Find where the given text appears and provide that cell's center as (X, Y) coordinate. 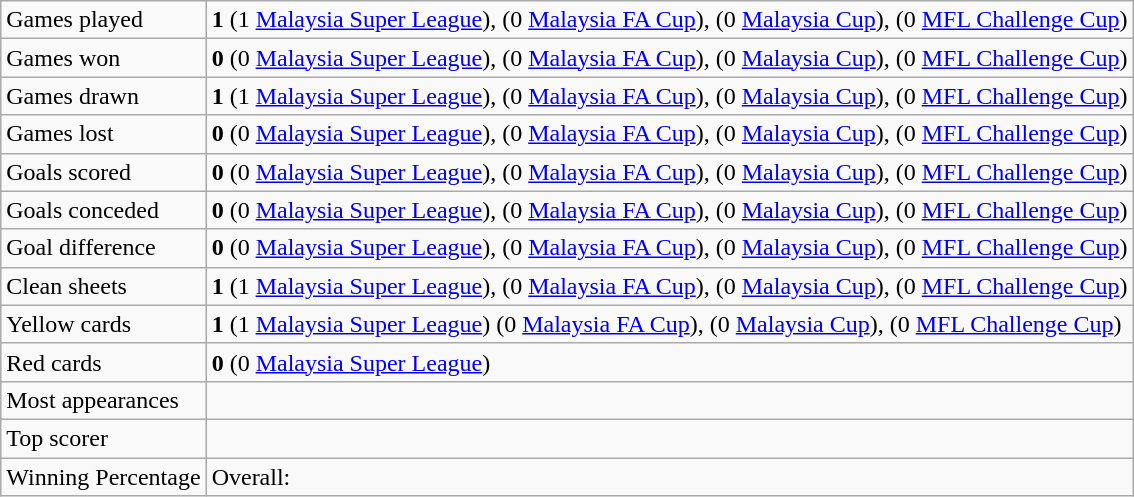
Goals scored (104, 172)
Red cards (104, 362)
0 (0 Malaysia Super League) (670, 362)
1 (1 Malaysia Super League) (0 Malaysia FA Cup), (0 Malaysia Cup), (0 MFL Challenge Cup) (670, 324)
Games played (104, 20)
Winning Percentage (104, 477)
Clean sheets (104, 286)
Overall: (670, 477)
Goals conceded (104, 210)
Games drawn (104, 96)
Games lost (104, 134)
Yellow cards (104, 324)
Games won (104, 58)
Goal difference (104, 248)
Top scorer (104, 438)
Most appearances (104, 400)
